Return [X, Y] of the center of cell containing provided text 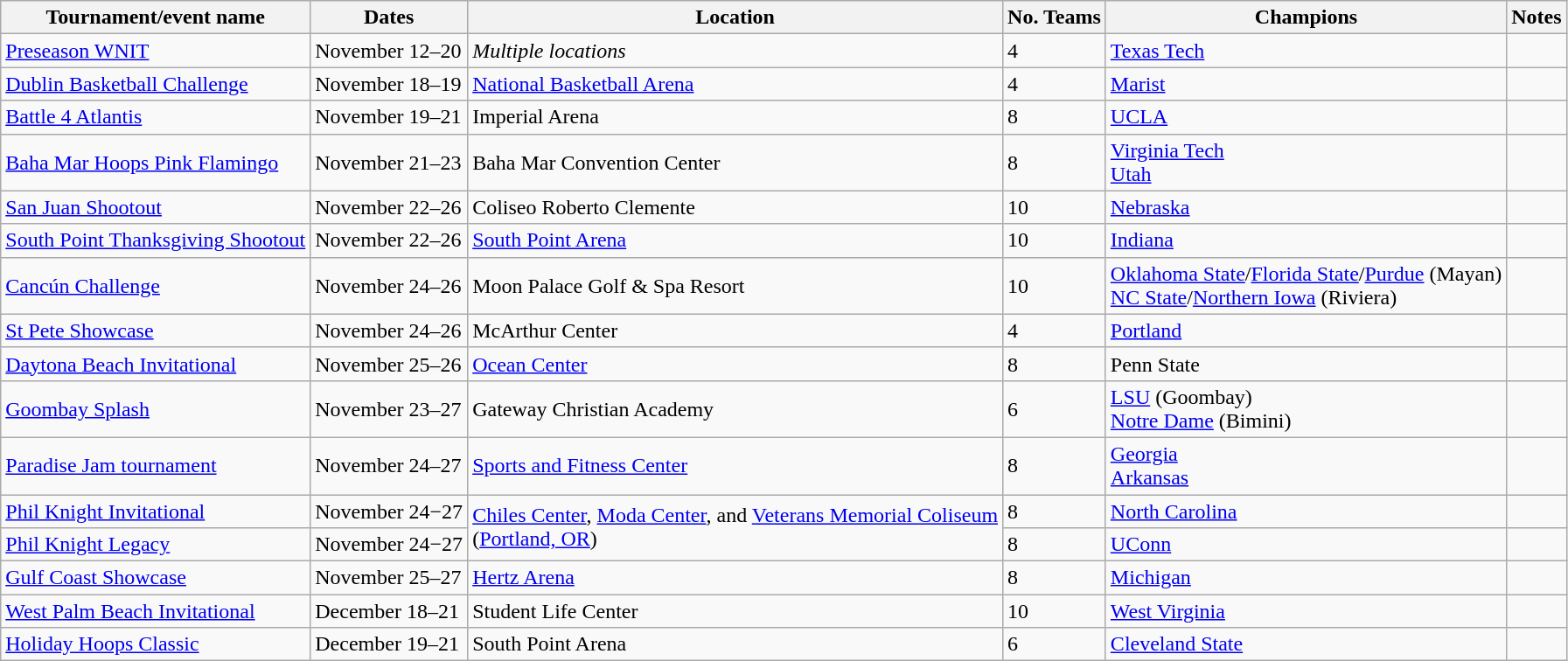
Oklahoma State/Florida State/Purdue (Mayan)NC State/Northern Iowa (Riviera) [1306, 285]
Coliseo Roberto Clemente [735, 207]
Sports and Fitness Center [735, 465]
Goombay Splash [156, 409]
November 18–19 [389, 84]
November 23–27 [389, 409]
Imperial Arena [735, 117]
Paradise Jam tournament [156, 465]
UConn [1306, 545]
December 19–21 [389, 644]
November 12–20 [389, 51]
Michigan [1306, 578]
Nebraska [1306, 207]
Daytona Beach Invitational [156, 364]
Gulf Coast Showcase [156, 578]
West Virginia [1306, 611]
November 19–21 [389, 117]
Holiday Hoops Classic [156, 644]
Chiles Center, Moda Center, and Veterans Memorial Coliseum(Portland, OR) [735, 528]
Virginia TechUtah [1306, 163]
Marist [1306, 84]
Tournament/event name [156, 17]
Location [735, 17]
St Pete Showcase [156, 330]
Baha Mar Convention Center [735, 163]
Student Life Center [735, 611]
Dates [389, 17]
Gateway Christian Academy [735, 409]
Battle 4 Atlantis [156, 117]
November 25–27 [389, 578]
West Palm Beach Invitational [156, 611]
December 18–21 [389, 611]
McArthur Center [735, 330]
South Point Thanksgiving Shootout [156, 240]
Texas Tech [1306, 51]
Hertz Arena [735, 578]
Dublin Basketball Challenge [156, 84]
LSU (Goombay)Notre Dame (Bimini) [1306, 409]
Multiple locations [735, 51]
Preseason WNIT [156, 51]
Portland [1306, 330]
Notes [1537, 17]
Indiana [1306, 240]
Champions [1306, 17]
Penn State [1306, 364]
Ocean Center [735, 364]
GeorgiaArkansas [1306, 465]
Cleveland State [1306, 644]
November 25–26 [389, 364]
November 24–27 [389, 465]
No. Teams [1055, 17]
UCLA [1306, 117]
North Carolina [1306, 511]
San Juan Shootout [156, 207]
National Basketball Arena [735, 84]
Phil Knight Legacy [156, 545]
Cancún Challenge [156, 285]
Moon Palace Golf & Spa Resort [735, 285]
November 21–23 [389, 163]
Phil Knight Invitational [156, 511]
Baha Mar Hoops Pink Flamingo [156, 163]
